Detect which cell encompasses the target text, then output its [X, Y] center coordinate. 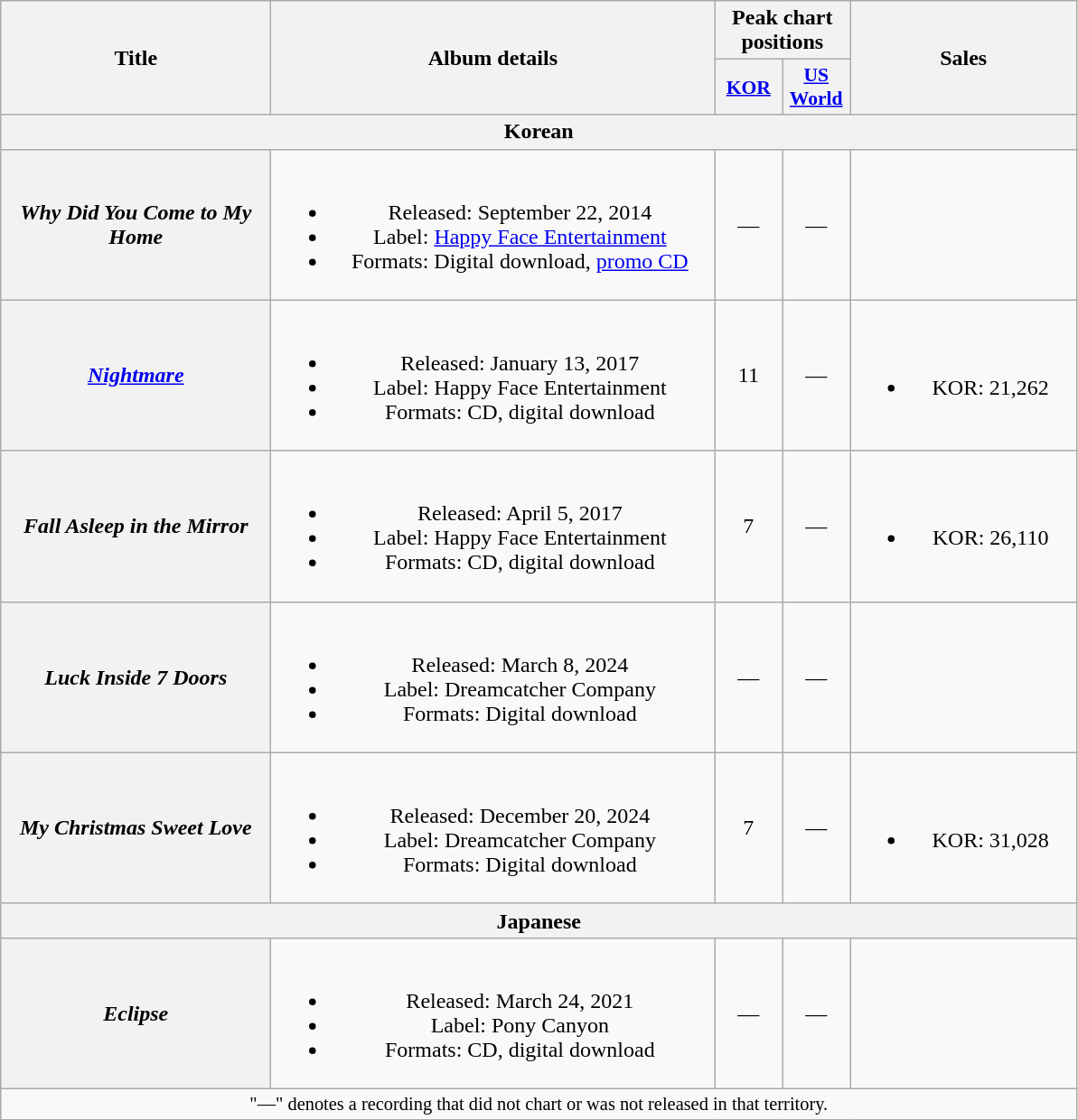
KOR [748, 87]
Released: March 8, 2024Label: Dreamcatcher CompanyFormats: Digital download [493, 677]
Released: December 20, 2024Label: Dreamcatcher CompanyFormats: Digital download [493, 827]
My Christmas Sweet Love [136, 827]
Nightmare [136, 376]
KOR: 21,262 [963, 376]
Album details [493, 58]
Luck Inside 7 Doors [136, 677]
Released: January 13, 2017Label: Happy Face EntertainmentFormats: CD, digital download [493, 376]
Released: March 24, 2021Label: Pony CanyonFormats: CD, digital download [493, 1013]
Sales [963, 58]
Korean [539, 132]
Released: April 5, 2017Label: Happy Face EntertainmentFormats: CD, digital download [493, 526]
Fall Asleep in the Mirror [136, 526]
KOR: 26,110 [963, 526]
Title [136, 58]
Why Did You Come to My Home [136, 224]
Japanese [539, 920]
US World [817, 87]
KOR: 31,028 [963, 827]
Released: September 22, 2014Label: Happy Face EntertainmentFormats: Digital download, promo CD [493, 224]
Peak chart positions [783, 31]
"—" denotes a recording that did not chart or was not released in that territory. [539, 1104]
11 [748, 376]
Eclipse [136, 1013]
